Return the [x, y] coordinate for the center point of the cell that contains the specified text.  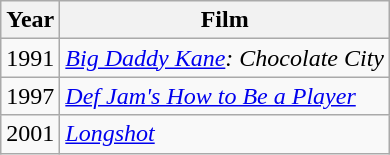
Big Daddy Kane: Chocolate City [225, 58]
2001 [30, 134]
Def Jam's How to Be a Player [225, 96]
1997 [30, 96]
Year [30, 20]
Longshot [225, 134]
1991 [30, 58]
Film [225, 20]
